Capture the cell that displays the provided text and extract its [x, y] central coordinate. 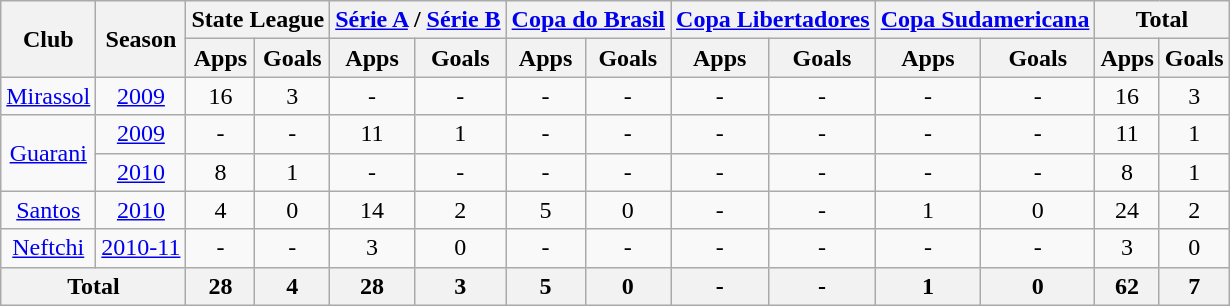
Santos [48, 210]
24 [1127, 210]
62 [1127, 286]
7 [1194, 286]
Mirassol [48, 96]
Season [141, 39]
2010-11 [141, 248]
State League [258, 20]
Copa Sudamericana [985, 20]
14 [372, 210]
Neftchi [48, 248]
Série A / Série B [418, 20]
Club [48, 39]
Copa do Brasil [588, 20]
Copa Libertadores [774, 20]
Guarani [48, 153]
